From the cell containing the given text, extract its center point as [x, y] coordinate. 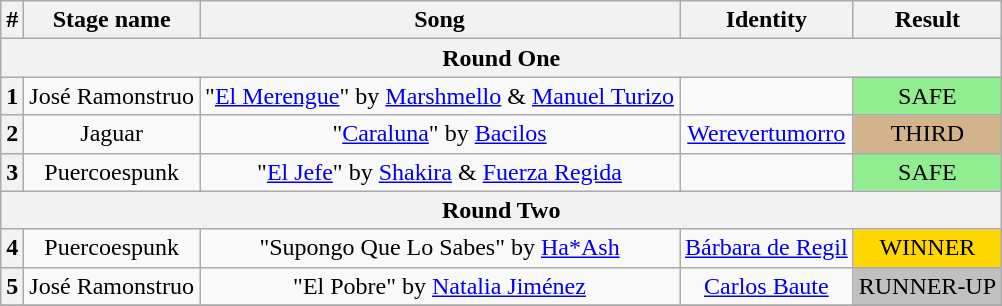
WINNER [927, 248]
Result [927, 20]
RUNNER-UP [927, 286]
Bárbara de Regil [767, 248]
THIRD [927, 134]
3 [12, 172]
Identity [767, 20]
Carlos Baute [767, 286]
2 [12, 134]
"El Merengue" by Marshmello & Manuel Turizo [440, 96]
1 [12, 96]
"Supongo Que Lo Sabes" by Ha*Ash [440, 248]
4 [12, 248]
# [12, 20]
Werevertumorro [767, 134]
"El Pobre" by Natalia Jiménez [440, 286]
"El Jefe" by Shakira & Fuerza Regida [440, 172]
"Caraluna" by Bacilos [440, 134]
Song [440, 20]
Round One [502, 58]
5 [12, 286]
Round Two [502, 210]
Jaguar [112, 134]
Stage name [112, 20]
